Pinpoint the cell where the given text exists, returning its (x, y) midpoint coordinate. 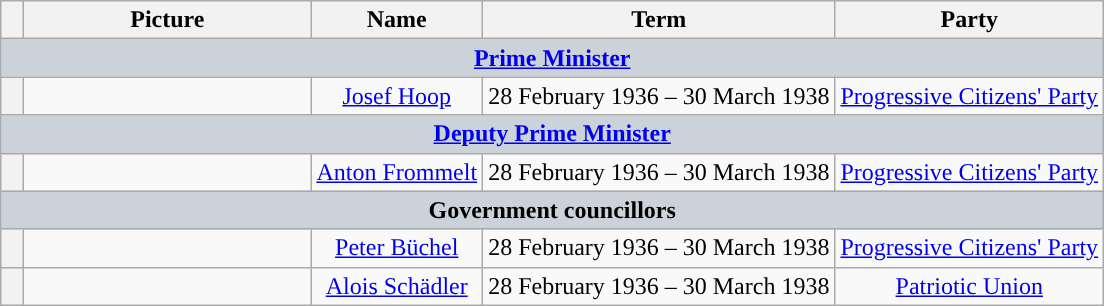
Alois Schädler (397, 286)
Prime Minister (552, 58)
Picture (168, 20)
Anton Frommelt (397, 172)
Name (397, 20)
Term (659, 20)
Josef Hoop (397, 96)
Party (970, 20)
Patriotic Union (970, 286)
Peter Büchel (397, 248)
Government councillors (552, 210)
Deputy Prime Minister (552, 134)
